Capture the cell that displays the provided text and extract its (X, Y) central coordinate. 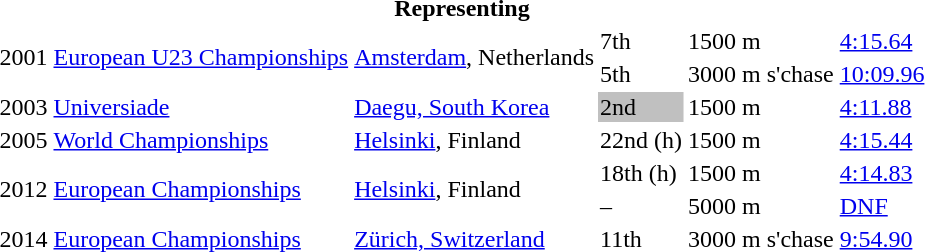
5000 m (762, 206)
European U23 Championships (201, 58)
22nd (h) (642, 140)
World Championships (201, 140)
Universiade (201, 107)
2nd (642, 107)
– (642, 206)
European Championships (201, 190)
Amsterdam, Netherlands (474, 58)
5th (642, 74)
7th (642, 41)
18th (h) (642, 173)
3000 m s'chase (762, 74)
Daegu, South Korea (474, 107)
